Provide the (X, Y) coordinate of the cell's center where the given text is located.  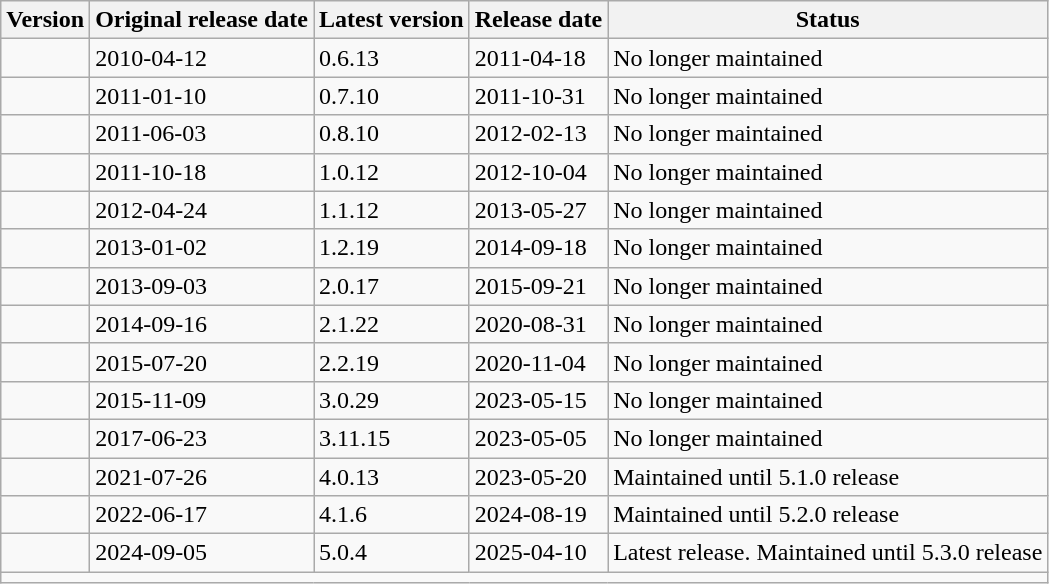
2021-07-26 (202, 477)
2011-10-31 (538, 96)
2011-01-10 (202, 96)
Latest version (392, 20)
2012-10-04 (538, 172)
Maintained until 5.1.0 release (828, 477)
2011-10-18 (202, 172)
2014-09-16 (202, 324)
2017-06-23 (202, 438)
2025-04-10 (538, 553)
0.6.13 (392, 58)
2013-09-03 (202, 286)
1.0.12 (392, 172)
2012-04-24 (202, 210)
2023-05-20 (538, 477)
2020-08-31 (538, 324)
2015-09-21 (538, 286)
5.0.4 (392, 553)
1.2.19 (392, 248)
2.0.17 (392, 286)
2015-07-20 (202, 362)
Latest release. Maintained until 5.3.0 release (828, 553)
Original release date (202, 20)
2.2.19 (392, 362)
0.8.10 (392, 134)
2023-05-05 (538, 438)
2011-04-18 (538, 58)
2.1.22 (392, 324)
2023-05-15 (538, 400)
2011-06-03 (202, 134)
4.1.6 (392, 515)
2014-09-18 (538, 248)
2013-01-02 (202, 248)
2010-04-12 (202, 58)
Status (828, 20)
0.7.10 (392, 96)
2024-09-05 (202, 553)
3.11.15 (392, 438)
2013-05-27 (538, 210)
Maintained until 5.2.0 release (828, 515)
1.1.12 (392, 210)
2015-11-09 (202, 400)
2022-06-17 (202, 515)
2024-08-19 (538, 515)
2012-02-13 (538, 134)
2020-11-04 (538, 362)
Release date (538, 20)
Version (46, 20)
4.0.13 (392, 477)
3.0.29 (392, 400)
